Detect which cell encompasses the target text, then output its (X, Y) center coordinate. 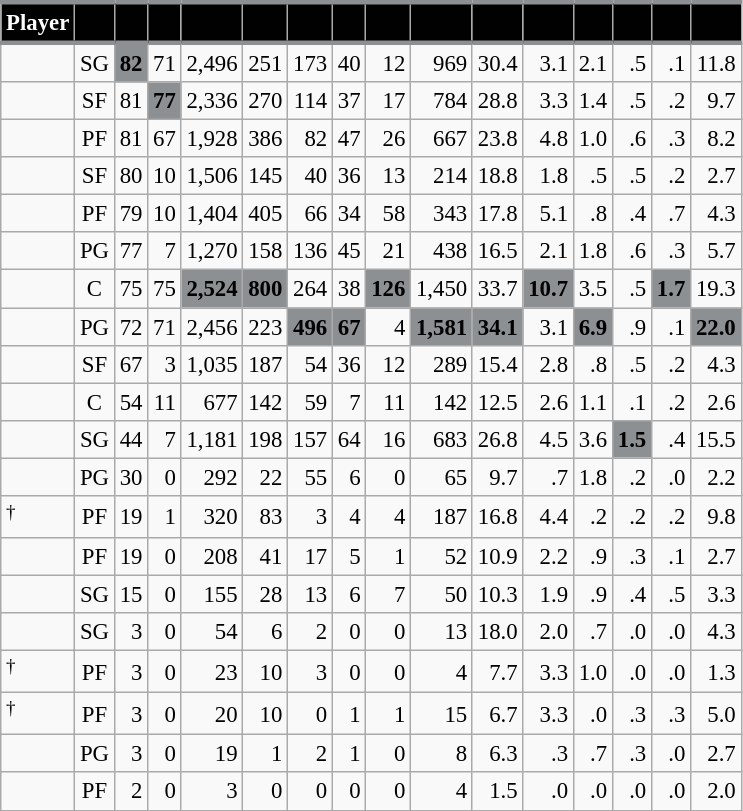
969 (442, 62)
12.5 (497, 402)
3.6 (592, 439)
1.7 (672, 289)
667 (442, 139)
15.5 (716, 439)
Player (38, 22)
72 (130, 327)
55 (310, 477)
64 (348, 439)
37 (348, 101)
223 (266, 327)
58 (388, 214)
126 (388, 289)
1,035 (212, 364)
8.2 (716, 139)
114 (310, 101)
5.0 (716, 714)
1,450 (442, 289)
2,336 (212, 101)
800 (266, 289)
1.1 (592, 402)
1,506 (212, 176)
208 (212, 557)
10.7 (548, 289)
16 (388, 439)
16.8 (497, 517)
34 (348, 214)
1.3 (716, 672)
7.7 (497, 672)
18.0 (497, 632)
34.1 (497, 327)
6.9 (592, 327)
4.5 (548, 439)
3.5 (592, 289)
784 (442, 101)
33.7 (497, 289)
6.3 (497, 754)
145 (266, 176)
264 (310, 289)
386 (266, 139)
21 (388, 251)
26.8 (497, 439)
23.8 (497, 139)
289 (442, 364)
44 (130, 439)
50 (442, 594)
28.8 (497, 101)
136 (310, 251)
1.9 (548, 594)
1,181 (212, 439)
23 (212, 672)
17.8 (497, 214)
2.8 (548, 364)
158 (266, 251)
10.3 (497, 594)
18.8 (497, 176)
41 (266, 557)
251 (266, 62)
157 (310, 439)
438 (442, 251)
155 (212, 594)
4.4 (548, 517)
66 (310, 214)
5 (348, 557)
15.4 (497, 364)
38 (348, 289)
677 (212, 402)
198 (266, 439)
4.8 (548, 139)
1,404 (212, 214)
59 (310, 402)
22 (266, 477)
65 (442, 477)
30 (130, 477)
496 (310, 327)
1.4 (592, 101)
683 (442, 439)
2,456 (212, 327)
47 (348, 139)
9.8 (716, 517)
2,496 (212, 62)
83 (266, 517)
30.4 (497, 62)
19.3 (716, 289)
1,270 (212, 251)
80 (130, 176)
5.7 (716, 251)
52 (442, 557)
5.1 (548, 214)
28 (266, 594)
22.0 (716, 327)
343 (442, 214)
20 (212, 714)
45 (348, 251)
16.5 (497, 251)
320 (212, 517)
10.9 (497, 557)
26 (388, 139)
8 (442, 754)
2,524 (212, 289)
214 (442, 176)
292 (212, 477)
11.8 (716, 62)
405 (266, 214)
1,928 (212, 139)
1,581 (442, 327)
79 (130, 214)
6.7 (497, 714)
173 (310, 62)
270 (266, 101)
